Scan for the cell matching the given text and deliver its [x, y] coordinate at center. 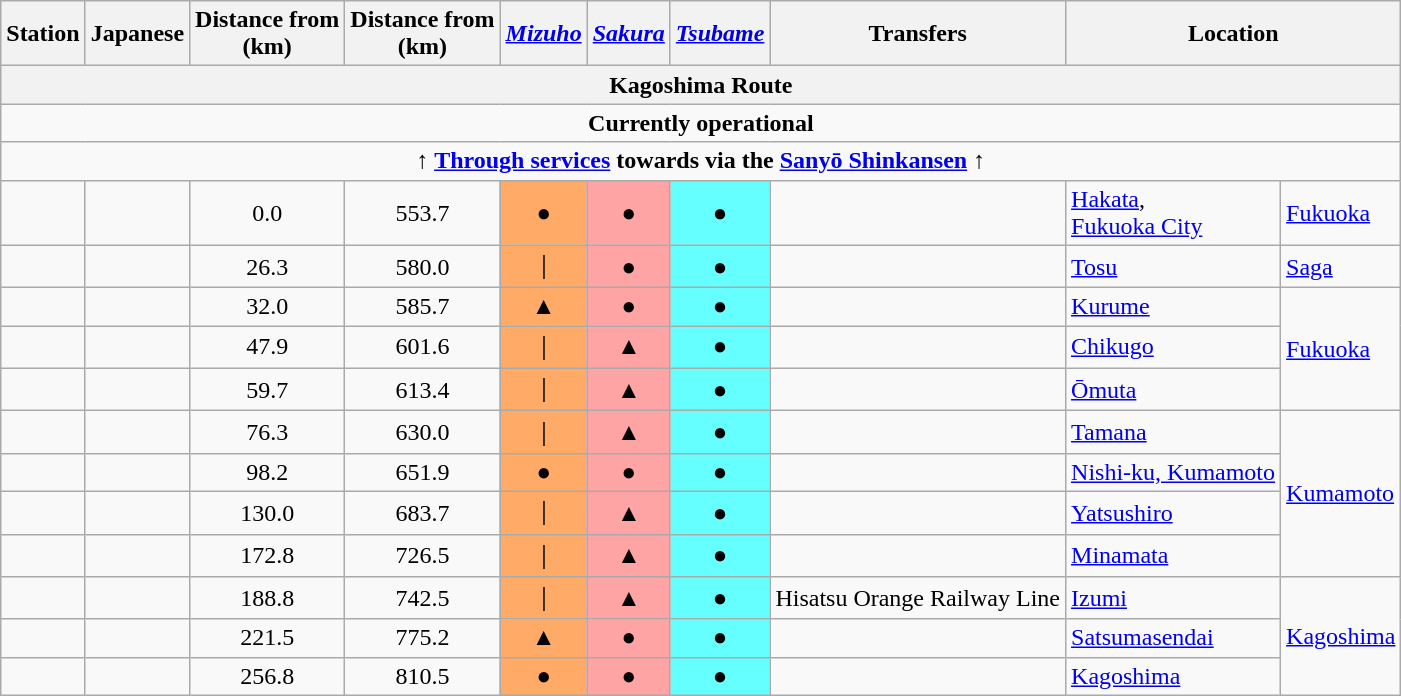
Station [43, 34]
Ōmuta [1174, 390]
Tamana [1174, 432]
Satsumasendai [1174, 638]
Tsubame [720, 34]
Japanese [137, 34]
Hisatsu Orange Railway Line [918, 598]
Kurume [1174, 307]
Izumi [1174, 598]
Sakura [628, 34]
221.5 [268, 638]
Tosu [1174, 266]
Currently operational [701, 123]
726.5 [422, 556]
585.7 [422, 307]
Kagoshima Route [701, 85]
130.0 [268, 512]
Yatsushiro [1174, 512]
742.5 [422, 598]
Nishi-ku, Kumamoto [1174, 472]
76.3 [268, 432]
613.4 [422, 390]
188.8 [268, 598]
98.2 [268, 472]
Chikugo [1174, 348]
32.0 [268, 307]
172.8 [268, 556]
26.3 [268, 266]
59.7 [268, 390]
553.7 [422, 212]
Location [1234, 34]
630.0 [422, 432]
683.7 [422, 512]
Saga [1341, 266]
Transfers [918, 34]
775.2 [422, 638]
601.6 [422, 348]
0.0 [268, 212]
256.8 [268, 676]
Kumamoto [1341, 494]
Hakata,Fukuoka City [1174, 212]
651.9 [422, 472]
47.9 [268, 348]
Minamata [1174, 556]
580.0 [422, 266]
810.5 [422, 676]
Mizuho [544, 34]
↑ Through services towards via the Sanyō Shinkansen ↑ [701, 161]
